Identify which cell holds the provided text, then report its (X, Y) central coordinate. 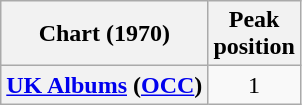
1 (254, 85)
Chart (1970) (104, 34)
Peakposition (254, 34)
UK Albums (OCC) (104, 85)
